Determine the [x, y] coordinate at the center of the cell enclosing the given text.  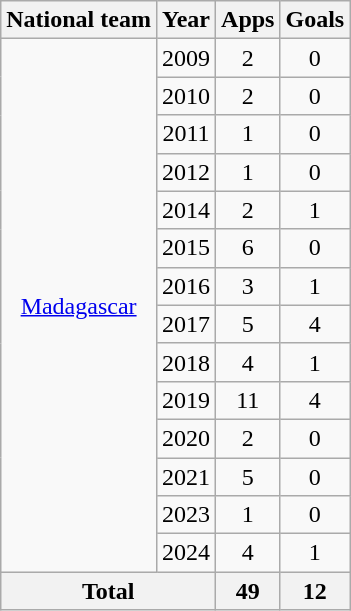
2016 [186, 286]
2018 [186, 362]
2015 [186, 248]
2024 [186, 553]
49 [248, 591]
6 [248, 248]
Apps [248, 20]
Goals [315, 20]
2011 [186, 134]
2014 [186, 210]
12 [315, 591]
2017 [186, 324]
2019 [186, 400]
2023 [186, 515]
2012 [186, 172]
2021 [186, 477]
3 [248, 286]
Madagascar [79, 306]
2009 [186, 58]
11 [248, 400]
2020 [186, 438]
2010 [186, 96]
National team [79, 20]
Total [108, 591]
Year [186, 20]
